Locate the cell with the specified text and output its [x, y] center coordinate. 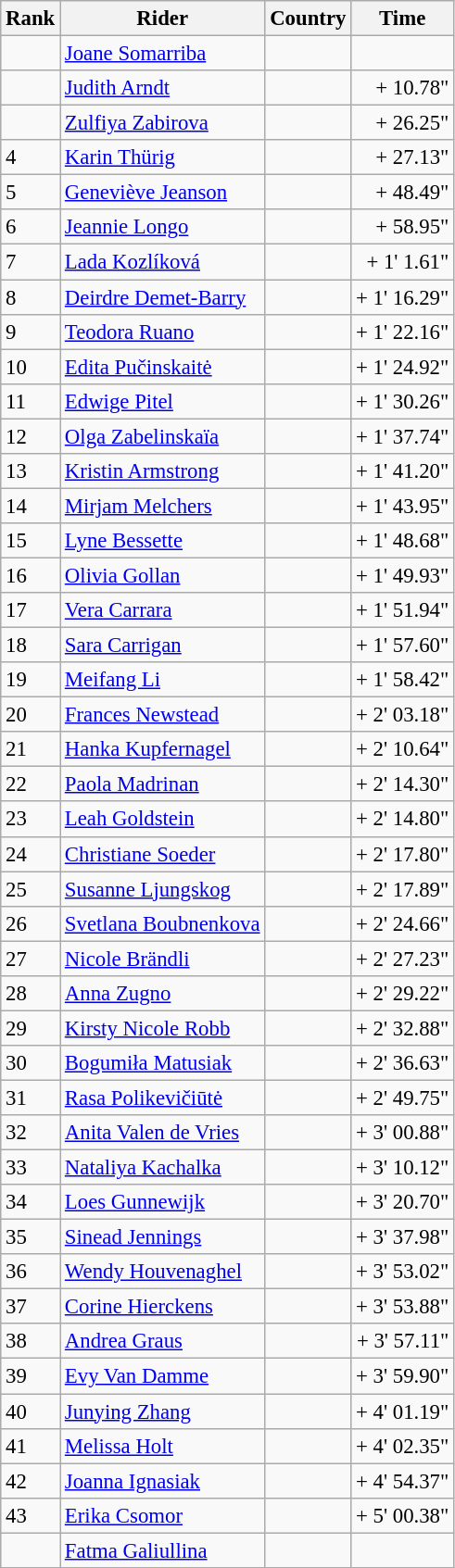
33 [31, 1168]
+ 2' 17.80" [402, 854]
+ 3' 53.02" [402, 1272]
8 [31, 297]
Jeannie Longo [163, 227]
5 [31, 193]
6 [31, 227]
Sara Carrigan [163, 646]
+ 4' 54.37" [402, 1481]
+ 3' 00.88" [402, 1133]
Nataliya Kachalka [163, 1168]
+ 2' 36.63" [402, 1063]
Meifang Li [163, 680]
+ 5' 00.38" [402, 1515]
+ 2' 27.23" [402, 959]
+ 1' 37.74" [402, 436]
+ 1' 22.16" [402, 332]
Bogumiła Matusiak [163, 1063]
+ 1' 49.93" [402, 575]
4 [31, 157]
+ 2' 32.88" [402, 1028]
Fatma Galiullina [163, 1550]
13 [31, 471]
Mirjam Melchers [163, 506]
42 [31, 1481]
Susanne Ljungskog [163, 889]
+ 1' 24.92" [402, 367]
Deirdre Demet-Barry [163, 297]
28 [31, 994]
+ 1' 1.61" [402, 262]
Lada Kozlíková [163, 262]
21 [31, 749]
9 [31, 332]
+ 4' 02.35" [402, 1446]
26 [31, 923]
Lyne Bessette [163, 541]
+ 3' 20.70" [402, 1202]
Time [402, 19]
Olga Zabelinskaïa [163, 436]
Loes Gunnewijk [163, 1202]
20 [31, 715]
38 [31, 1342]
Edwige Pitel [163, 401]
+ 3' 53.88" [402, 1307]
Zulfiya Zabirova [163, 123]
Karin Thürig [163, 157]
Teodora Ruano [163, 332]
Rider [163, 19]
34 [31, 1202]
Leah Goldstein [163, 820]
27 [31, 959]
+ 27.13" [402, 157]
Andrea Graus [163, 1342]
Kristin Armstrong [163, 471]
41 [31, 1446]
+ 2' 14.30" [402, 784]
43 [31, 1515]
Evy Van Damme [163, 1376]
+ 1' 16.29" [402, 297]
18 [31, 646]
39 [31, 1376]
+ 2' 29.22" [402, 994]
16 [31, 575]
+ 3' 57.11" [402, 1342]
Junying Zhang [163, 1411]
23 [31, 820]
Christiane Soeder [163, 854]
22 [31, 784]
Joane Somarriba [163, 54]
Anita Valen de Vries [163, 1133]
+ 2' 03.18" [402, 715]
37 [31, 1307]
+ 48.49" [402, 193]
+ 2' 10.64" [402, 749]
+ 1' 41.20" [402, 471]
Frances Newstead [163, 715]
7 [31, 262]
+ 3' 59.90" [402, 1376]
35 [31, 1237]
Sinead Jennings [163, 1237]
+ 1' 51.94" [402, 610]
+ 26.25" [402, 123]
Country [308, 19]
+ 1' 43.95" [402, 506]
+ 1' 58.42" [402, 680]
Erika Csomor [163, 1515]
Vera Carrara [163, 610]
12 [31, 436]
Edita Pučinskaitė [163, 367]
Wendy Houvenaghel [163, 1272]
Joanna Ignasiak [163, 1481]
+ 58.95" [402, 227]
30 [31, 1063]
+ 4' 01.19" [402, 1411]
29 [31, 1028]
Rank [31, 19]
17 [31, 610]
+ 3' 37.98" [402, 1237]
Paola Madrinan [163, 784]
31 [31, 1098]
19 [31, 680]
+ 1' 30.26" [402, 401]
25 [31, 889]
+ 2' 24.66" [402, 923]
Svetlana Boubnenkova [163, 923]
Kirsty Nicole Robb [163, 1028]
Judith Arndt [163, 88]
+ 2' 49.75" [402, 1098]
14 [31, 506]
Hanka Kupfernagel [163, 749]
Melissa Holt [163, 1446]
32 [31, 1133]
Olivia Gollan [163, 575]
+ 2' 17.89" [402, 889]
15 [31, 541]
+ 3' 10.12" [402, 1168]
10 [31, 367]
Nicole Brändli [163, 959]
Corine Hierckens [163, 1307]
+ 1' 57.60" [402, 646]
11 [31, 401]
Anna Zugno [163, 994]
24 [31, 854]
+ 1' 48.68" [402, 541]
Geneviève Jeanson [163, 193]
+ 2' 14.80" [402, 820]
Rasa Polikevičiūtė [163, 1098]
40 [31, 1411]
36 [31, 1272]
+ 10.78" [402, 88]
